Identify which cell holds the provided text, then report its (X, Y) central coordinate. 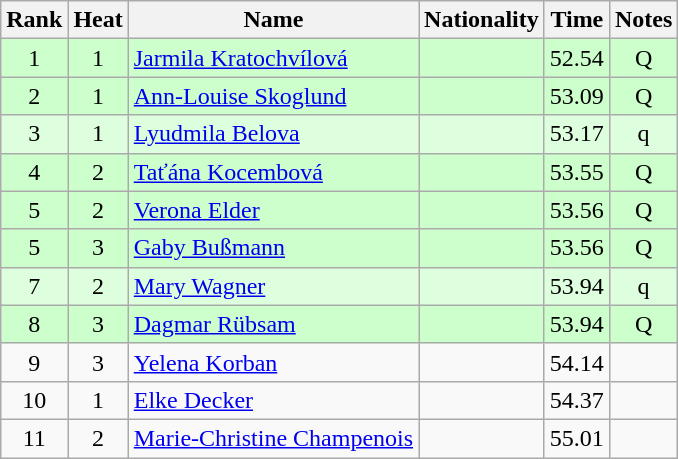
Nationality (482, 20)
Verona Elder (273, 210)
54.14 (576, 362)
Taťána Kocembová (273, 172)
Elke Decker (273, 400)
Name (273, 20)
11 (34, 438)
10 (34, 400)
Gaby Bußmann (273, 248)
7 (34, 286)
9 (34, 362)
55.01 (576, 438)
Jarmila Kratochvílová (273, 58)
Yelena Korban (273, 362)
4 (34, 172)
8 (34, 324)
Mary Wagner (273, 286)
Notes (643, 20)
Time (576, 20)
53.17 (576, 134)
Heat (98, 20)
Rank (34, 20)
Lyudmila Belova (273, 134)
53.09 (576, 96)
54.37 (576, 400)
Marie-Christine Champenois (273, 438)
53.55 (576, 172)
52.54 (576, 58)
Dagmar Rübsam (273, 324)
Ann-Louise Skoglund (273, 96)
